Extract the [x, y] coordinate from the center of the cell holding the provided text.  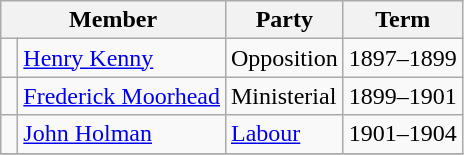
Frederick Moorhead [122, 96]
Ministerial [284, 96]
1897–1899 [402, 58]
Term [402, 20]
Henry Kenny [122, 58]
1901–1904 [402, 134]
Opposition [284, 58]
Labour [284, 134]
Party [284, 20]
Member [114, 20]
John Holman [122, 134]
1899–1901 [402, 96]
